Return the (X, Y) coordinate for the center point of the cell that contains the specified text.  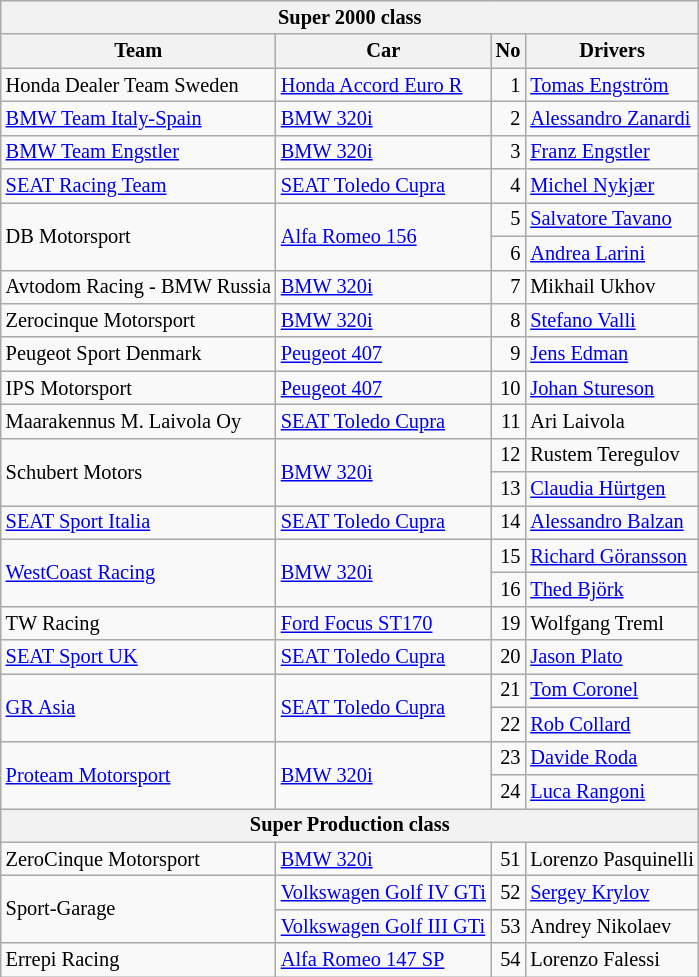
14 (508, 522)
Jens Edman (612, 354)
Tom Coronel (612, 690)
21 (508, 690)
Car (384, 51)
No (508, 51)
Errepi Racing (138, 960)
4 (508, 186)
9 (508, 354)
Zerocinque Motorsport (138, 320)
SEAT Racing Team (138, 186)
Davide Roda (612, 758)
20 (508, 657)
SEAT Sport Italia (138, 522)
TW Racing (138, 623)
Honda Accord Euro R (384, 85)
Ari Laivola (612, 421)
Jason Plato (612, 657)
Stefano Valli (612, 320)
10 (508, 388)
Sport-Garage (138, 908)
22 (508, 724)
Andrey Nikolaev (612, 926)
BMW Team Italy-Spain (138, 118)
Rob Collard (612, 724)
Volkswagen Golf IV GTi (384, 892)
7 (508, 287)
16 (508, 589)
24 (508, 791)
BMW Team Engstler (138, 152)
12 (508, 455)
Richard Göransson (612, 556)
Lorenzo Falessi (612, 960)
2 (508, 118)
Schubert Motors (138, 472)
Proteam Motorsport (138, 774)
Salvatore Tavano (612, 219)
Volkswagen Golf III GTi (384, 926)
WestCoast Racing (138, 572)
Sergey Krylov (612, 892)
5 (508, 219)
Tomas Engström (612, 85)
13 (508, 489)
Drivers (612, 51)
Lorenzo Pasquinelli (612, 859)
53 (508, 926)
Johan Stureson (612, 388)
DB Motorsport (138, 236)
Team (138, 51)
Alessandro Balzan (612, 522)
Avtodom Racing - BMW Russia (138, 287)
ZeroCinque Motorsport (138, 859)
Ford Focus ST170 (384, 623)
SEAT Sport UK (138, 657)
3 (508, 152)
Andrea Larini (612, 253)
IPS Motorsport (138, 388)
Mikhail Ukhov (612, 287)
Super Production class (350, 825)
Luca Rangoni (612, 791)
51 (508, 859)
Alfa Romeo 156 (384, 236)
23 (508, 758)
GR Asia (138, 706)
52 (508, 892)
Maarakennus M. Laivola Oy (138, 421)
Thed Björk (612, 589)
Michel Nykjær (612, 186)
Honda Dealer Team Sweden (138, 85)
8 (508, 320)
Peugeot Sport Denmark (138, 354)
Rustem Teregulov (612, 455)
Wolfgang Treml (612, 623)
Franz Engstler (612, 152)
15 (508, 556)
Claudia Hürtgen (612, 489)
11 (508, 421)
19 (508, 623)
Alfa Romeo 147 SP (384, 960)
Alessandro Zanardi (612, 118)
1 (508, 85)
54 (508, 960)
Super 2000 class (350, 17)
6 (508, 253)
